Locate the cell with the specified text and output its (x, y) center coordinate. 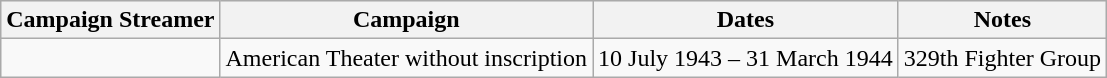
Dates (746, 20)
Notes (1002, 20)
Campaign Streamer (110, 20)
American Theater without inscription (406, 58)
Campaign (406, 20)
10 July 1943 – 31 March 1944 (746, 58)
329th Fighter Group (1002, 58)
